Detect which cell encompasses the target text, then output its [X, Y] center coordinate. 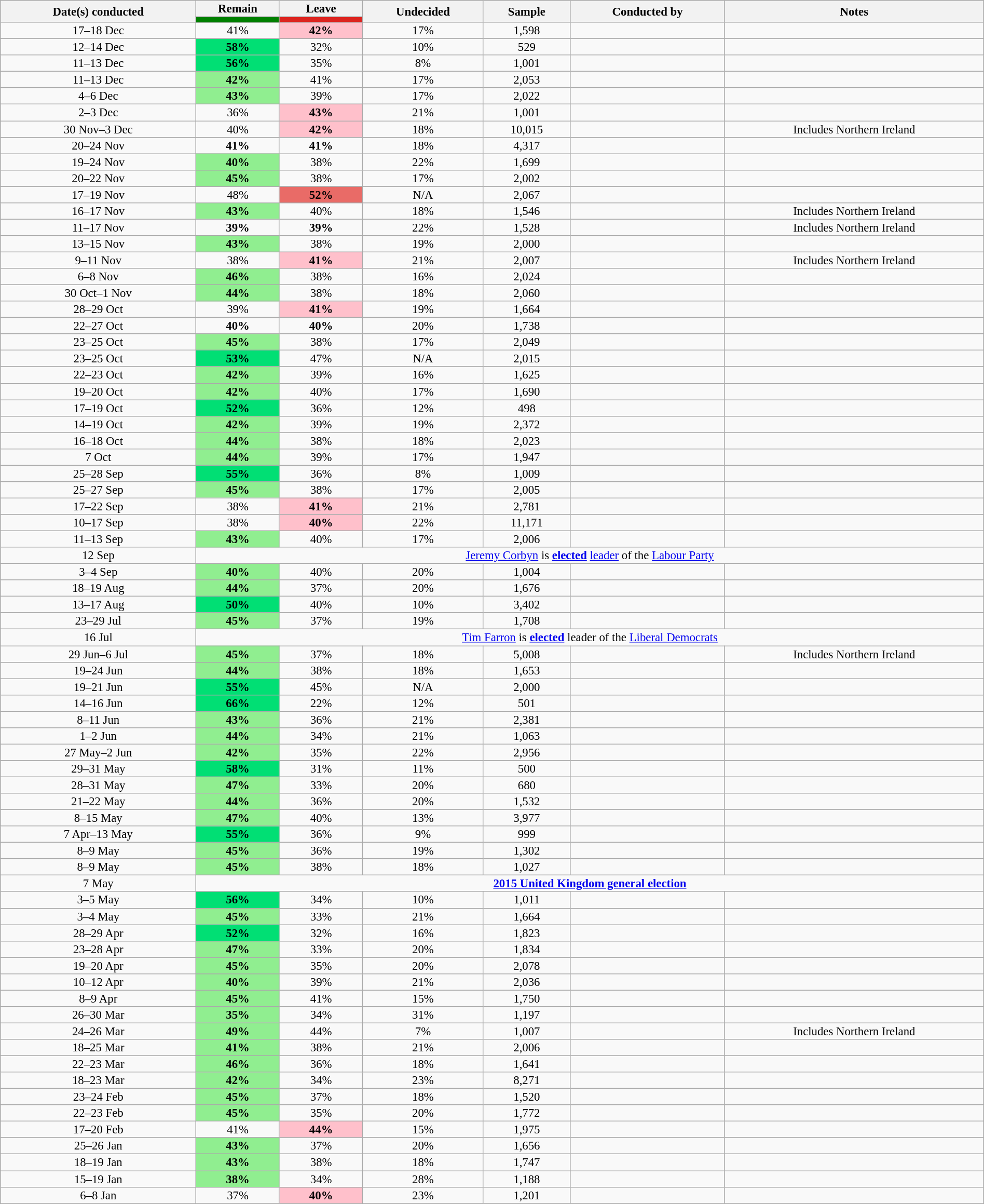
8–9 Apr [99, 998]
27 May–2 Jun [99, 752]
14–16 Jun [99, 703]
10–17 Sep [99, 523]
1,676 [527, 588]
30 Nov–3 Dec [99, 129]
1,750 [527, 998]
13% [423, 818]
19–24 Nov [99, 162]
48% [238, 195]
12 Sep [99, 556]
2,024 [527, 277]
22–27 Oct [99, 326]
4,317 [527, 145]
680 [527, 785]
14–19 Oct [99, 424]
22–23 Mar [99, 1064]
25–27 Sep [99, 490]
8,271 [527, 1080]
20–24 Nov [99, 145]
Conducted by [648, 11]
16–18 Oct [99, 441]
Remain [238, 9]
1,007 [527, 1031]
25–28 Sep [99, 474]
1,528 [527, 227]
7% [423, 1031]
2,007 [527, 260]
2,053 [527, 80]
18–25 Mar [99, 1048]
Jeremy Corbyn is elected leader of the Labour Party [590, 556]
999 [527, 834]
17–19 Oct [99, 408]
3–4 May [99, 916]
2,002 [527, 178]
529 [527, 47]
4–6 Dec [99, 97]
501 [527, 703]
1,834 [527, 949]
24–26 Mar [99, 1031]
9% [423, 834]
498 [527, 408]
22–23 Feb [99, 1113]
1–2 Jun [99, 736]
17–20 Feb [99, 1130]
29–31 May [99, 769]
6–8 Nov [99, 277]
1,641 [527, 1064]
7 Apr–13 May [99, 834]
9–11 Nov [99, 260]
2–3 Dec [99, 113]
3,977 [527, 818]
50% [238, 605]
2,372 [527, 424]
17–19 Nov [99, 195]
20–22 Nov [99, 178]
29 Jun–6 Jul [99, 654]
28–31 May [99, 785]
66% [238, 703]
1,063 [527, 736]
1,027 [527, 867]
11% [423, 769]
2,381 [527, 720]
1,738 [527, 326]
26–30 Mar [99, 1015]
11–13 Sep [99, 539]
2,078 [527, 966]
1,004 [527, 572]
22–23 Oct [99, 375]
2,060 [527, 293]
16–17 Nov [99, 211]
3,402 [527, 605]
11,171 [527, 523]
1,011 [527, 900]
15–19 Jan [99, 1179]
1,656 [527, 1146]
19–24 Jun [99, 670]
1,690 [527, 391]
8–15 May [99, 818]
Date(s) conducted [99, 11]
1,823 [527, 933]
1,653 [527, 670]
Sample [527, 11]
2,956 [527, 752]
2,023 [527, 441]
49% [238, 1031]
19–21 Jun [99, 687]
2,049 [527, 342]
18–23 Mar [99, 1080]
19–20 Oct [99, 391]
17–22 Sep [99, 506]
53% [238, 359]
17–18 Dec [99, 31]
Notes [854, 11]
1,009 [527, 474]
23–24 Feb [99, 1097]
1,708 [527, 621]
Undecided [423, 11]
2,781 [527, 506]
6–8 Jan [99, 1195]
7 May [99, 884]
5,008 [527, 654]
1,947 [527, 457]
2,015 [527, 359]
10–12 Apr [99, 982]
1,975 [527, 1130]
1,772 [527, 1113]
3–5 May [99, 900]
1,625 [527, 375]
18–19 Aug [99, 588]
1,699 [527, 162]
2,005 [527, 490]
28% [423, 1179]
2,036 [527, 982]
28–29 Oct [99, 309]
19–20 Apr [99, 966]
Tim Farron is elected leader of the Liberal Democrats [590, 638]
23–28 Apr [99, 949]
18–19 Jan [99, 1162]
1,188 [527, 1179]
3–4 Sep [99, 572]
1,598 [527, 31]
1,197 [527, 1015]
13–17 Aug [99, 605]
10,015 [527, 129]
Leave [321, 9]
23–29 Jul [99, 621]
12–14 Dec [99, 47]
1,532 [527, 802]
13–15 Nov [99, 244]
2015 United Kingdom general election [590, 884]
16 Jul [99, 638]
500 [527, 769]
1,546 [527, 211]
2,067 [527, 195]
1,201 [527, 1195]
8–11 Jun [99, 720]
11–17 Nov [99, 227]
1,520 [527, 1097]
25–26 Jan [99, 1146]
2,022 [527, 97]
21–22 May [99, 802]
1,302 [527, 851]
7 Oct [99, 457]
30 Oct–1 Nov [99, 293]
1,747 [527, 1162]
28–29 Apr [99, 933]
